Return the (X, Y) coordinate for the center point of the cell that contains the specified text.  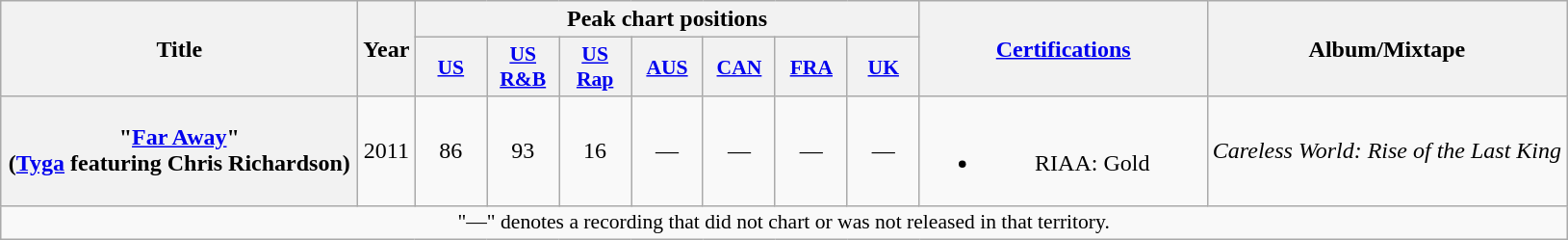
UK (884, 67)
Title (179, 48)
"Far Away"(Tyga featuring Chris Richardson) (179, 150)
93 (524, 150)
FRA (810, 67)
USR&B (524, 67)
2011 (387, 150)
Peak chart positions (667, 19)
86 (450, 150)
Album/Mixtape (1386, 48)
Certifications (1063, 48)
RIAA: Gold (1063, 150)
"—" denotes a recording that did not chart or was not released in that territory. (784, 223)
Year (387, 48)
AUS (668, 67)
USRap (595, 67)
Careless World: Rise of the Last King (1386, 150)
US (450, 67)
CAN (739, 67)
16 (595, 150)
